For the text-containing cell, return its midpoint in [X, Y] coordinate format. 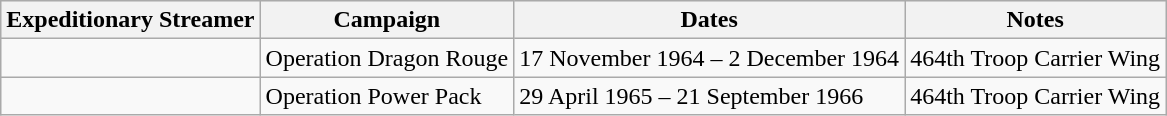
Operation Power Pack [387, 96]
29 April 1965 – 21 September 1966 [710, 96]
Notes [1036, 20]
Campaign [387, 20]
17 November 1964 – 2 December 1964 [710, 58]
Dates [710, 20]
Operation Dragon Rouge [387, 58]
Expeditionary Streamer [130, 20]
